Detect which cell encompasses the target text, then output its [X, Y] center coordinate. 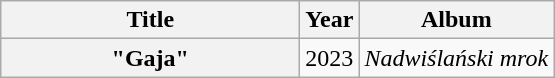
Nadwiślański mrok [456, 58]
"Gaja" [150, 58]
Year [330, 20]
Title [150, 20]
2023 [330, 58]
Album [456, 20]
